Locate the cell with the specified text and output its [X, Y] center coordinate. 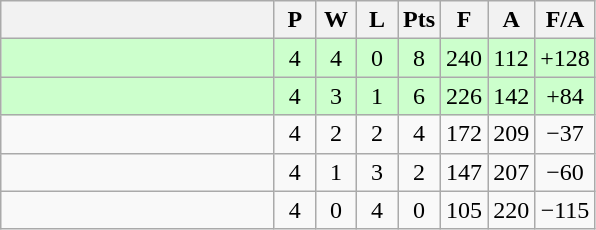
A [512, 20]
L [376, 20]
+128 [566, 58]
220 [512, 210]
105 [464, 210]
F/A [566, 20]
P [294, 20]
240 [464, 58]
+84 [566, 96]
226 [464, 96]
209 [512, 134]
172 [464, 134]
112 [512, 58]
−60 [566, 172]
F [464, 20]
−37 [566, 134]
−115 [566, 210]
Pts [420, 20]
6 [420, 96]
207 [512, 172]
W [336, 20]
147 [464, 172]
142 [512, 96]
8 [420, 58]
